Capture the cell that displays the provided text and extract its [x, y] central coordinate. 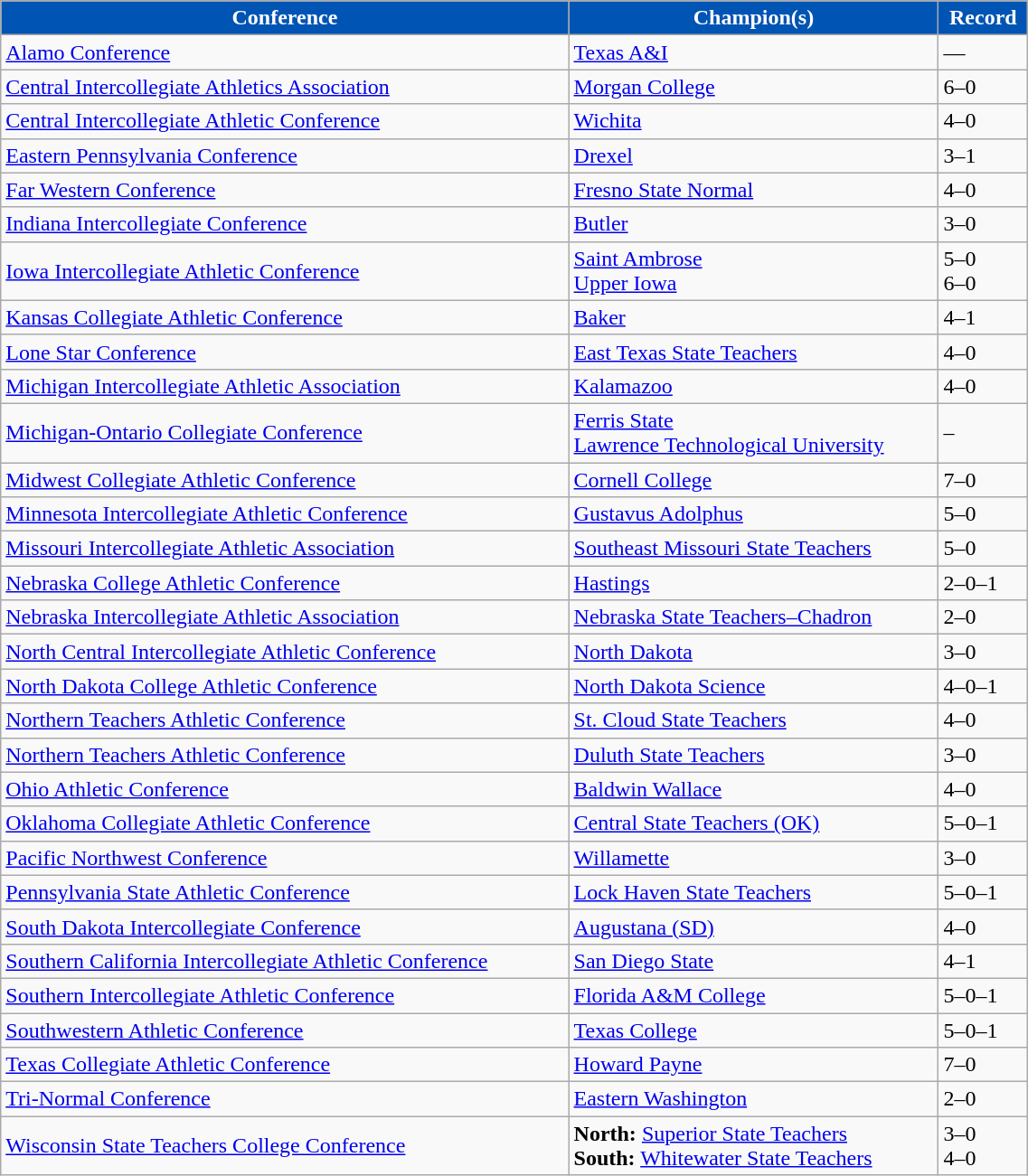
East Texas State Teachers [754, 352]
Baldwin Wallace [754, 789]
Fresno State Normal [754, 190]
Nebraska College Athletic Conference [285, 583]
Southwestern Athletic Conference [285, 1030]
Lone Star Conference [285, 352]
Hastings [754, 583]
Missouri Intercollegiate Athletic Association [285, 549]
Indiana Intercollegiate Conference [285, 224]
Southern California Intercollegiate Athletic Conference [285, 961]
Far Western Conference [285, 190]
Drexel [754, 155]
Eastern Washington [754, 1099]
Tri-Normal Conference [285, 1099]
Wichita [754, 121]
Wisconsin State Teachers College Conference [285, 1146]
Texas Collegiate Athletic Conference [285, 1065]
6–0 [984, 87]
Pennsylvania State Athletic Conference [285, 892]
2–0–1 [984, 583]
3–04–0 [984, 1146]
North Dakota [754, 652]
North Dakota Science [754, 686]
Midwest Collegiate Athletic Conference [285, 480]
Central Intercollegiate Athletic Conference [285, 121]
St. Cloud State Teachers [754, 720]
Baker [754, 317]
Michigan-Ontario Collegiate Conference [285, 432]
Morgan College [754, 87]
Michigan Intercollegiate Athletic Association [285, 386]
San Diego State [754, 961]
Duluth State Teachers [754, 755]
5–06–0 [984, 271]
Southern Intercollegiate Athletic Conference [285, 995]
Ferris StateLawrence Technological University [754, 432]
— [984, 52]
Conference [285, 18]
Florida A&M College [754, 995]
Oklahoma Collegiate Athletic Conference [285, 823]
Ohio Athletic Conference [285, 789]
Butler [754, 224]
Alamo Conference [285, 52]
South Dakota Intercollegiate Conference [285, 927]
North Dakota College Athletic Conference [285, 686]
Nebraska State Teachers–Chadron [754, 617]
Iowa Intercollegiate Athletic Conference [285, 271]
Champion(s) [754, 18]
Augustana (SD) [754, 927]
Nebraska Intercollegiate Athletic Association [285, 617]
4–0–1 [984, 686]
Texas College [754, 1030]
Lock Haven State Teachers [754, 892]
Minnesota Intercollegiate Athletic Conference [285, 514]
Texas A&I [754, 52]
Record [984, 18]
Central State Teachers (OK) [754, 823]
North: Superior State TeachersSouth: Whitewater State Teachers [754, 1146]
Howard Payne [754, 1065]
North Central Intercollegiate Athletic Conference [285, 652]
– [984, 432]
Gustavus Adolphus [754, 514]
Kalamazoo [754, 386]
Kansas Collegiate Athletic Conference [285, 317]
Willamette [754, 858]
Saint AmbroseUpper Iowa [754, 271]
3–1 [984, 155]
Eastern Pennsylvania Conference [285, 155]
Cornell College [754, 480]
Southeast Missouri State Teachers [754, 549]
Central Intercollegiate Athletics Association [285, 87]
Pacific Northwest Conference [285, 858]
